Determine the (X, Y) coordinate at the center of the cell enclosing the given text.  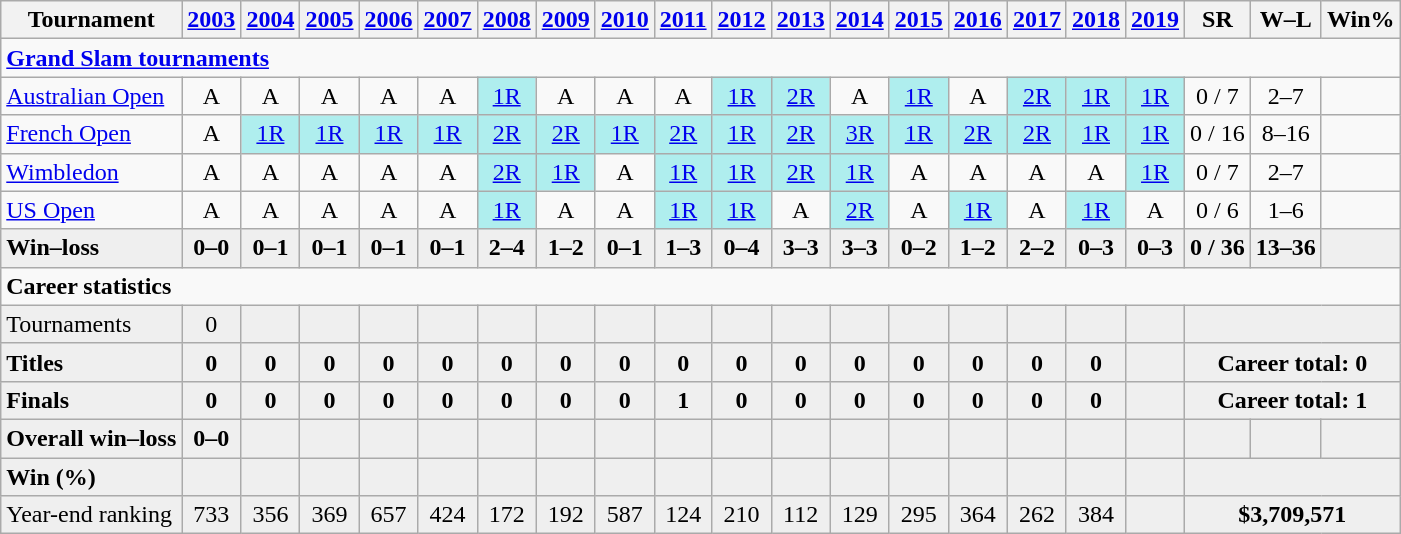
3R (860, 134)
2011 (683, 20)
Overall win–loss (92, 438)
2005 (330, 20)
2–4 (506, 248)
112 (800, 515)
369 (330, 515)
SR (1218, 20)
295 (918, 515)
French Open (92, 134)
Win (%) (92, 477)
Win–loss (92, 248)
0–2 (918, 248)
262 (1036, 515)
Grand Slam tournaments (700, 58)
424 (448, 515)
2007 (448, 20)
0 / 36 (1218, 248)
2004 (270, 20)
13–36 (1286, 248)
2003 (212, 20)
Career total: 1 (1292, 400)
Career total: 0 (1292, 362)
1–3 (683, 248)
587 (624, 515)
2014 (860, 20)
124 (683, 515)
Wimbledon (92, 172)
Career statistics (700, 286)
2013 (800, 20)
US Open (92, 210)
Win% (1360, 20)
8–16 (1286, 134)
1 (683, 400)
2019 (1156, 20)
$3,709,571 (1292, 515)
364 (978, 515)
Tournaments (92, 324)
356 (270, 515)
Titles (92, 362)
733 (212, 515)
2016 (978, 20)
2008 (506, 20)
2–2 (1036, 248)
2006 (388, 20)
657 (388, 515)
210 (742, 515)
2009 (566, 20)
172 (506, 515)
384 (1096, 515)
Tournament (92, 20)
2012 (742, 20)
2015 (918, 20)
192 (566, 515)
0 / 6 (1218, 210)
0 / 16 (1218, 134)
Year-end ranking (92, 515)
2010 (624, 20)
Australian Open (92, 96)
129 (860, 515)
0–4 (742, 248)
Finals (92, 400)
2018 (1096, 20)
1–6 (1286, 210)
2017 (1036, 20)
W–L (1286, 20)
